Output the [x, y] coordinate of the center of the cell containing the given text.  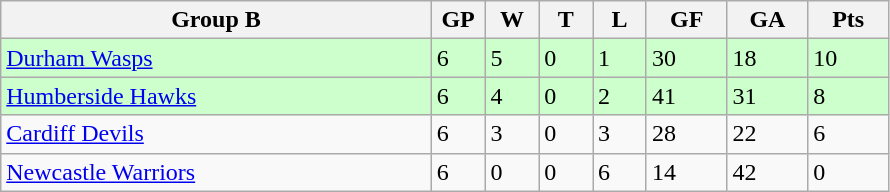
Group B [216, 20]
Humberside Hawks [216, 96]
T [566, 20]
1 [620, 58]
GA [768, 20]
GP [458, 20]
31 [768, 96]
Pts [848, 20]
GF [686, 20]
W [512, 20]
10 [848, 58]
42 [768, 172]
41 [686, 96]
14 [686, 172]
Newcastle Warriors [216, 172]
18 [768, 58]
28 [686, 134]
5 [512, 58]
8 [848, 96]
30 [686, 58]
Cardiff Devils [216, 134]
L [620, 20]
4 [512, 96]
Durham Wasps [216, 58]
2 [620, 96]
22 [768, 134]
